Find where the given text appears and provide that cell's center as [x, y] coordinate. 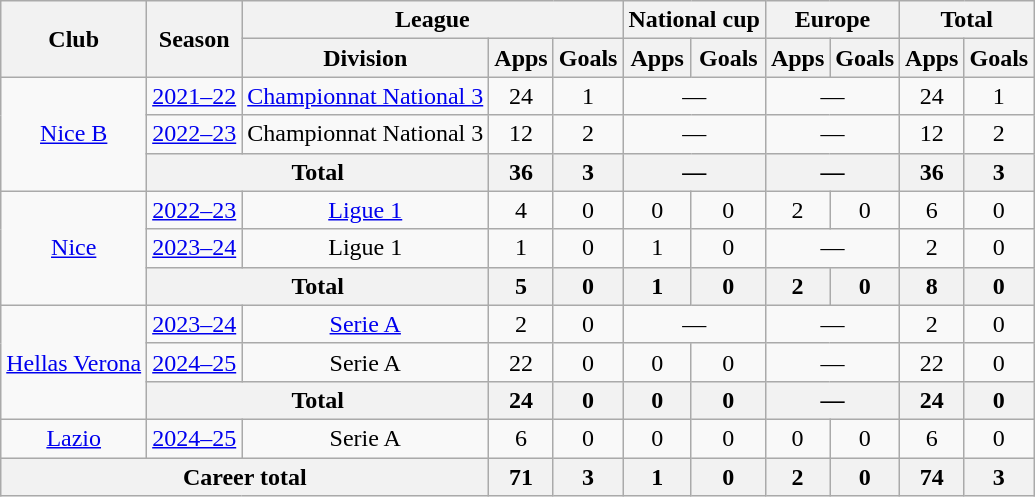
Career total [245, 477]
71 [521, 477]
National cup [694, 20]
Division [366, 58]
8 [932, 286]
Hellas Verona [74, 362]
5 [521, 286]
Lazio [74, 438]
League [432, 20]
Club [74, 39]
4 [521, 210]
Nice [74, 248]
Nice B [74, 134]
74 [932, 477]
Season [194, 39]
Europe [832, 20]
2021–22 [194, 96]
